Output the (X, Y) coordinate of the center of the cell containing the given text.  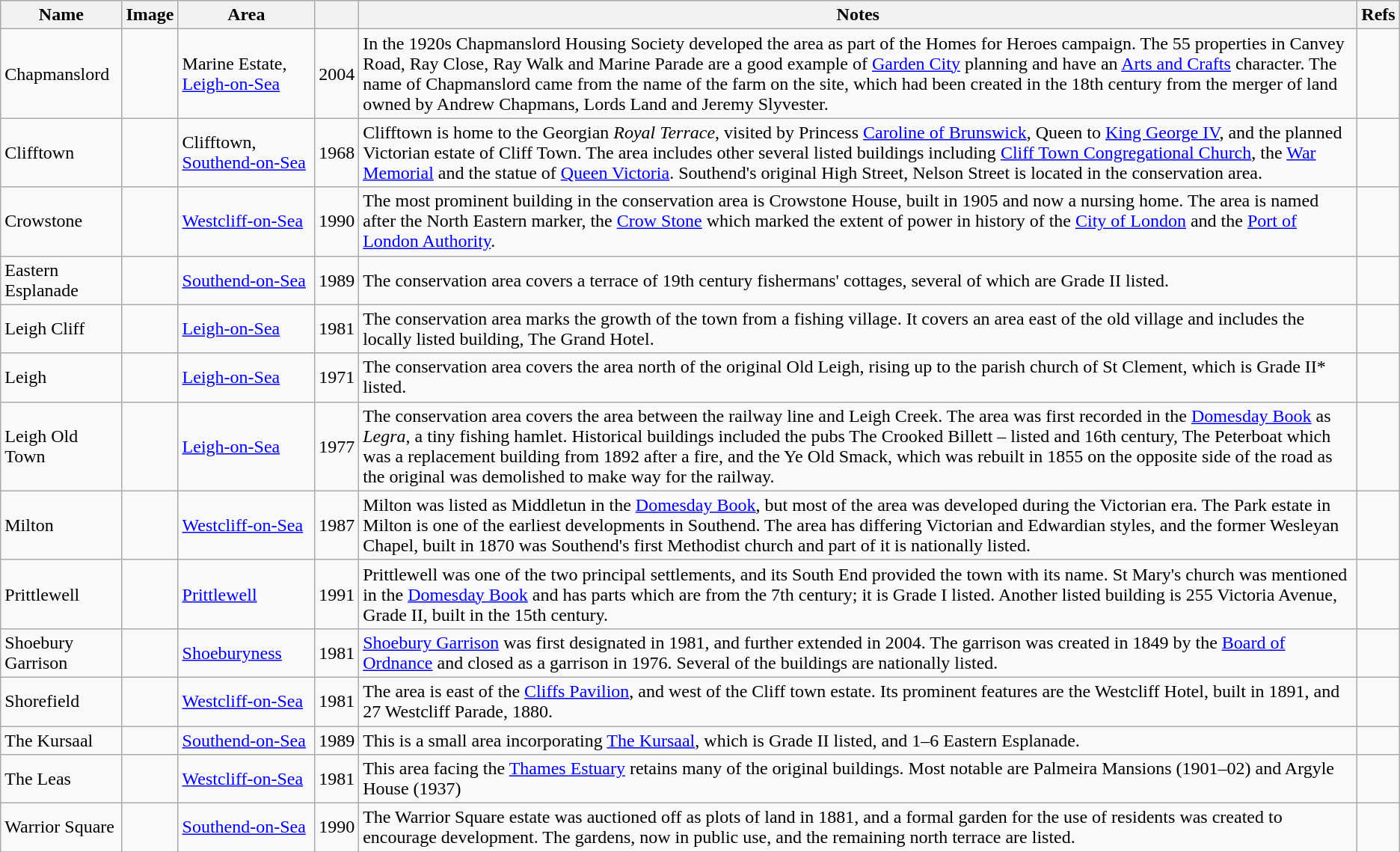
The conservation area covers a terrace of 19th century fishermans' cottages, several of which are Grade II listed. (859, 280)
Name (61, 15)
Refs (1378, 15)
Clifftown, Southend-on-Sea (247, 153)
Shoeburyness (247, 652)
Crowstone (61, 221)
Leigh Cliff (61, 329)
1968 (337, 153)
Marine Estate, Leigh-on-Sea (247, 73)
Shorefield (61, 702)
Eastern Esplanade (61, 280)
The Leas (61, 779)
Image (150, 15)
This area facing the Thames Estuary retains many of the original buildings. Most notable are Palmeira Mansions (1901–02) and Argyle House (1937) (859, 779)
1991 (337, 594)
Shoebury Garrison (61, 652)
Leigh Old Town (61, 446)
Clifftown (61, 153)
Leigh (61, 377)
1987 (337, 525)
Notes (859, 15)
1971 (337, 377)
Milton (61, 525)
This is a small area incorporating The Kursaal, which is Grade II listed, and 1–6 Eastern Esplanade. (859, 740)
Area (247, 15)
1977 (337, 446)
Warrior Square (61, 827)
Chapmanslord (61, 73)
2004 (337, 73)
The conservation area covers the area north of the original Old Leigh, rising up to the parish church of St Clement, which is Grade II* listed. (859, 377)
The Kursaal (61, 740)
